Determine the (x, y) coordinate at the center of the cell enclosing the given text.  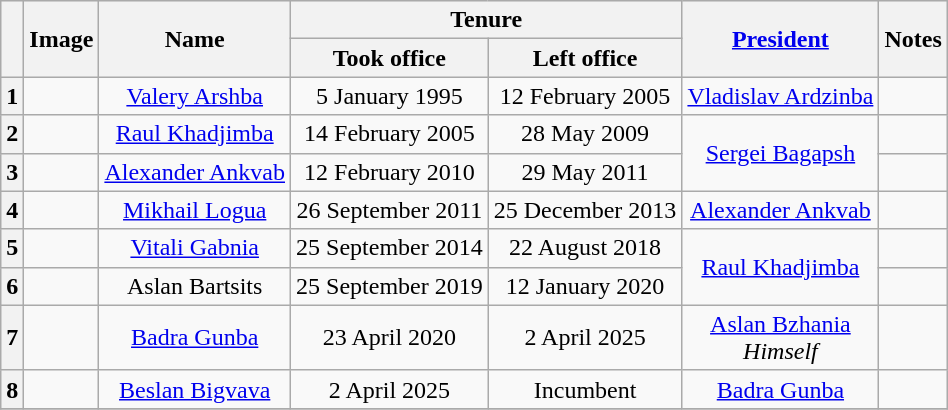
Image (62, 39)
5 (12, 248)
8 (12, 389)
5 January 1995 (390, 96)
Aslan BzhaniaHimself (780, 338)
25 September 2019 (390, 286)
Vitali Gabnia (195, 248)
Valery Arshba (195, 96)
3 (12, 172)
23 April 2020 (390, 338)
Took office (390, 58)
12 January 2020 (585, 286)
22 August 2018 (585, 248)
2 (12, 134)
Tenure (486, 20)
Vladislav Ardzinba (780, 96)
6 (12, 286)
7 (12, 338)
1 (12, 96)
29 May 2011 (585, 172)
4 (12, 210)
Mikhail Logua (195, 210)
12 February 2005 (585, 96)
25 December 2013 (585, 210)
Incumbent (585, 389)
Aslan Bartsits (195, 286)
Notes (913, 39)
President (780, 39)
14 February 2005 (390, 134)
Left office (585, 58)
25 September 2014 (390, 248)
12 February 2010 (390, 172)
Sergei Bagapsh (780, 153)
28 May 2009 (585, 134)
Beslan Bigvava (195, 389)
Name (195, 39)
26 September 2011 (390, 210)
